Scan for the cell matching the given text and deliver its [x, y] coordinate at center. 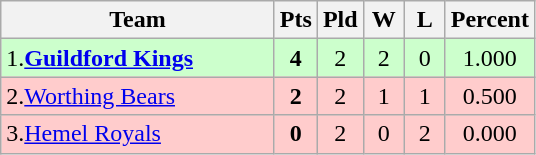
1.000 [490, 58]
2.Worthing Bears [138, 96]
Pld [340, 20]
Percent [490, 20]
3.Hemel Royals [138, 134]
1.Guildford Kings [138, 58]
L [424, 20]
Team [138, 20]
Pts [296, 20]
0.500 [490, 96]
W [384, 20]
4 [296, 58]
0.000 [490, 134]
